Find where the given text appears and provide that cell's center as (X, Y) coordinate. 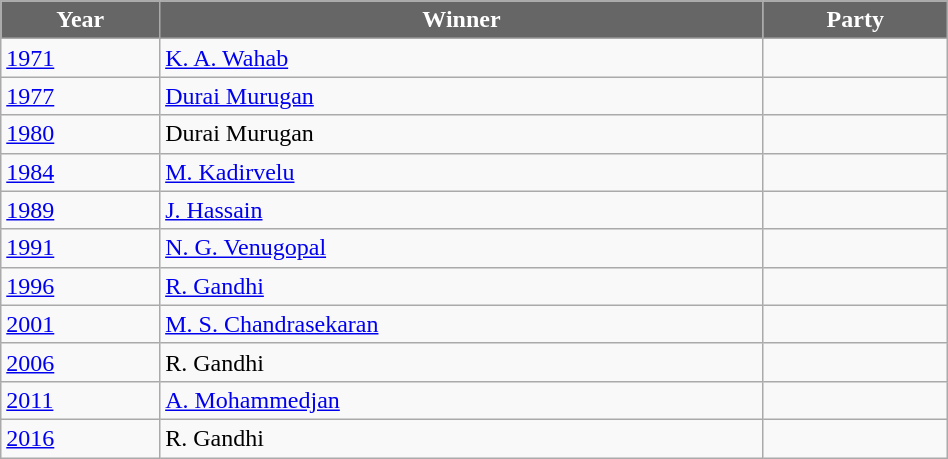
1996 (80, 286)
2001 (80, 324)
M. Kadirvelu (462, 172)
1991 (80, 248)
J. Hassain (462, 210)
Winner (462, 20)
2016 (80, 438)
1984 (80, 172)
2006 (80, 362)
Party (855, 20)
2011 (80, 400)
A. Mohammedjan (462, 400)
1989 (80, 210)
1977 (80, 96)
1971 (80, 58)
1980 (80, 134)
Year (80, 20)
K. A. Wahab (462, 58)
N. G. Venugopal (462, 248)
M. S. Chandrasekaran (462, 324)
